Provide the [X, Y] coordinate of the cell's center where the given text is located.  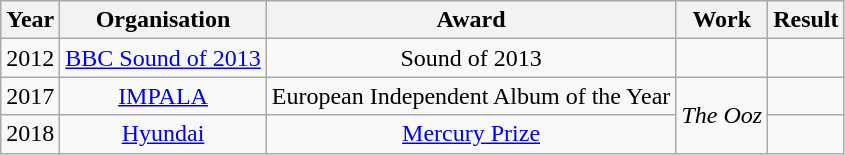
Organisation [163, 20]
Award [471, 20]
The Ooz [722, 115]
IMPALA [163, 96]
BBC Sound of 2013 [163, 58]
2017 [30, 96]
Sound of 2013 [471, 58]
Result [806, 20]
Mercury Prize [471, 134]
Hyundai [163, 134]
Year [30, 20]
2012 [30, 58]
European Independent Album of the Year [471, 96]
Work [722, 20]
2018 [30, 134]
